Determine the (X, Y) coordinate at the center of the cell enclosing the given text.  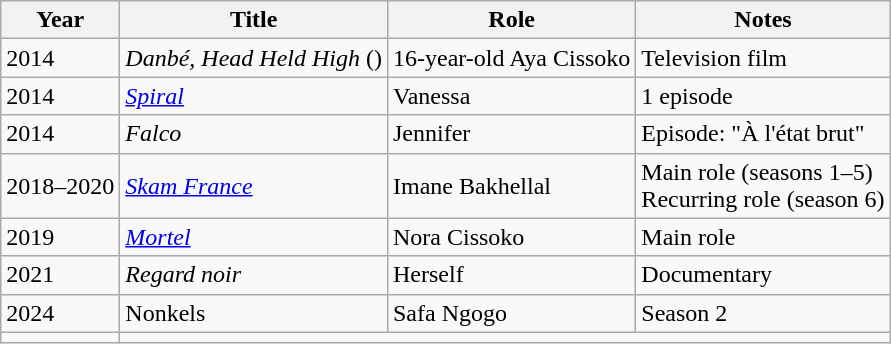
Nora Cissoko (511, 237)
Nonkels (254, 313)
2019 (60, 237)
Spiral (254, 96)
Jennifer (511, 134)
Title (254, 20)
Danbé, Head Held High () (254, 58)
16-year-old Aya Cissoko (511, 58)
Main role (seasons 1–5)Recurring role (season 6) (763, 186)
Main role (763, 237)
Herself (511, 275)
Skam France (254, 186)
Season 2 (763, 313)
Imane Bakhellal (511, 186)
Regard noir (254, 275)
Falco (254, 134)
Documentary (763, 275)
Mortel (254, 237)
Notes (763, 20)
2018–2020 (60, 186)
Vanessa (511, 96)
Television film (763, 58)
Role (511, 20)
Episode: "À l'état brut" (763, 134)
2021 (60, 275)
2024 (60, 313)
1 episode (763, 96)
Year (60, 20)
Safa Ngogo (511, 313)
